Determine the [x, y] coordinate at the center of the cell enclosing the given text.  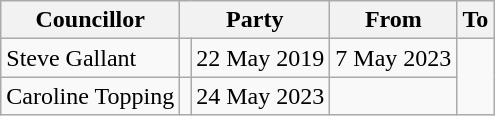
Party [255, 20]
From [394, 20]
24 May 2023 [260, 96]
To [476, 20]
22 May 2019 [260, 58]
7 May 2023 [394, 58]
Councillor [90, 20]
Steve Gallant [90, 58]
Caroline Topping [90, 96]
